Provide the (X, Y) coordinate of the cell's center where the given text is located.  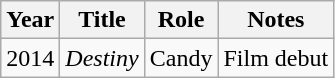
Film debut (276, 58)
2014 (30, 58)
Role (181, 20)
Year (30, 20)
Title (102, 20)
Candy (181, 58)
Destiny (102, 58)
Notes (276, 20)
